Determine the (X, Y) coordinate at the center of the cell enclosing the given text.  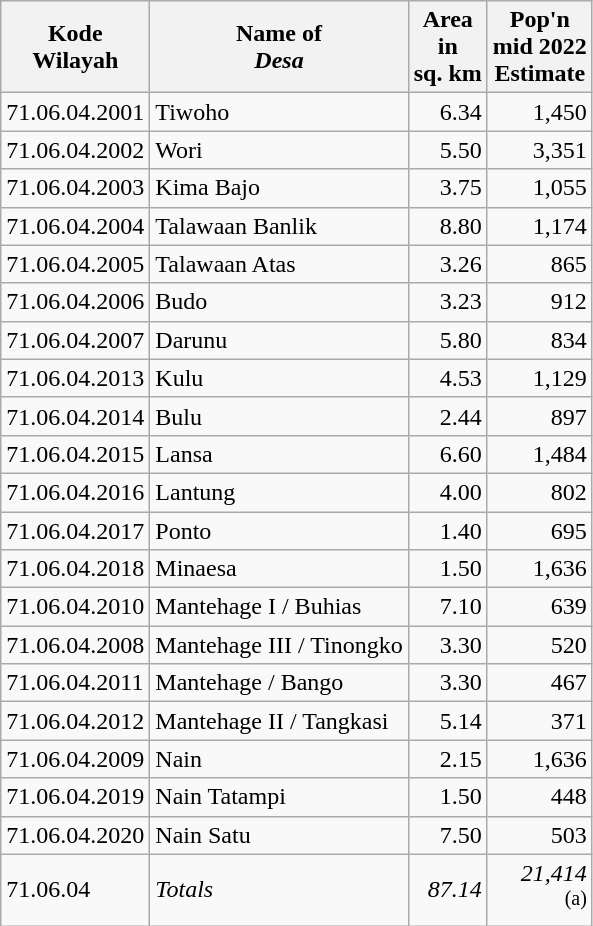
8.80 (448, 226)
3.75 (448, 188)
834 (540, 340)
639 (540, 607)
2.15 (448, 759)
Kulu (279, 378)
71.06.04.2007 (76, 340)
Name of Desa (279, 47)
7.50 (448, 835)
Pop'n mid 2022Estimate (540, 47)
Budo (279, 302)
467 (540, 683)
5.50 (448, 150)
Tiwoho (279, 112)
Bulu (279, 416)
71.06.04.2020 (76, 835)
Totals (279, 890)
71.06.04.2006 (76, 302)
520 (540, 645)
802 (540, 492)
1,450 (540, 112)
371 (540, 721)
71.06.04.2001 (76, 112)
695 (540, 531)
Mantehage / Bango (279, 683)
865 (540, 264)
71.06.04 (76, 890)
Wori (279, 150)
7.10 (448, 607)
71.06.04.2016 (76, 492)
912 (540, 302)
Mantehage I / Buhias (279, 607)
71.06.04.2004 (76, 226)
71.06.04.2017 (76, 531)
4.53 (448, 378)
Talawaan Banlik (279, 226)
Area in sq. km (448, 47)
503 (540, 835)
71.06.04.2005 (76, 264)
6.60 (448, 454)
897 (540, 416)
Ponto (279, 531)
6.34 (448, 112)
1,129 (540, 378)
21,414(a) (540, 890)
Kode Wilayah (76, 47)
5.14 (448, 721)
Lantung (279, 492)
87.14 (448, 890)
Darunu (279, 340)
71.06.04.2003 (76, 188)
3,351 (540, 150)
71.06.04.2013 (76, 378)
Nain Tatampi (279, 797)
71.06.04.2009 (76, 759)
1,174 (540, 226)
71.06.04.2015 (76, 454)
71.06.04.2019 (76, 797)
3.26 (448, 264)
Lansa (279, 454)
3.23 (448, 302)
71.06.04.2002 (76, 150)
71.06.04.2010 (76, 607)
1,055 (540, 188)
Minaesa (279, 569)
5.80 (448, 340)
448 (540, 797)
1.40 (448, 531)
71.06.04.2014 (76, 416)
2.44 (448, 416)
Nain Satu (279, 835)
Kima Bajo (279, 188)
Nain (279, 759)
71.06.04.2008 (76, 645)
71.06.04.2018 (76, 569)
Mantehage III / Tinongko (279, 645)
1,484 (540, 454)
4.00 (448, 492)
71.06.04.2012 (76, 721)
Mantehage II / Tangkasi (279, 721)
Talawaan Atas (279, 264)
71.06.04.2011 (76, 683)
